For the text-containing cell, return its midpoint in (x, y) coordinate format. 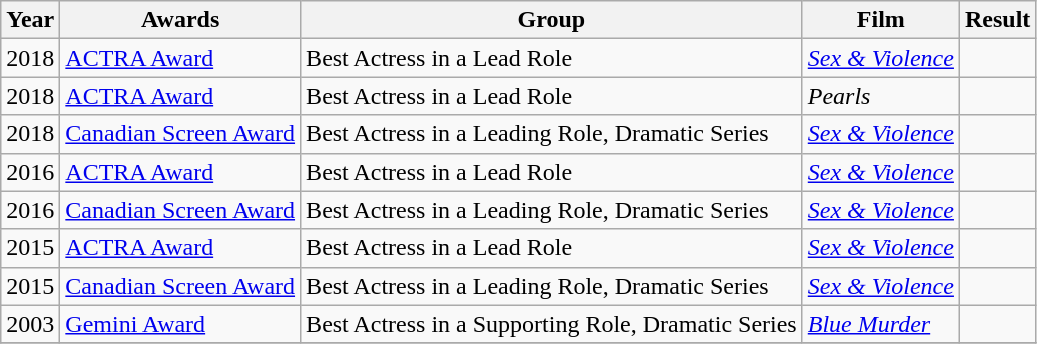
Result (997, 20)
Best Actress in a Supporting Role, Dramatic Series (552, 324)
Pearls (880, 96)
Group (552, 20)
Blue Murder (880, 324)
Awards (180, 20)
Year (30, 20)
Gemini Award (180, 324)
2003 (30, 324)
Film (880, 20)
